Identify which cell holds the provided text, then report its [X, Y] central coordinate. 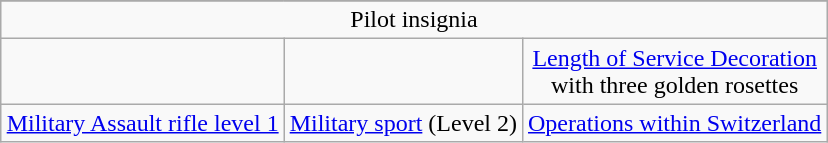
Pilot insignia [414, 20]
Military Assault rifle level 1 [142, 123]
Military sport (Level 2) [403, 123]
Length of Service Decorationwith three golden rosettes [674, 72]
Operations within Switzerland [674, 123]
